Capture the cell that displays the provided text and extract its (X, Y) central coordinate. 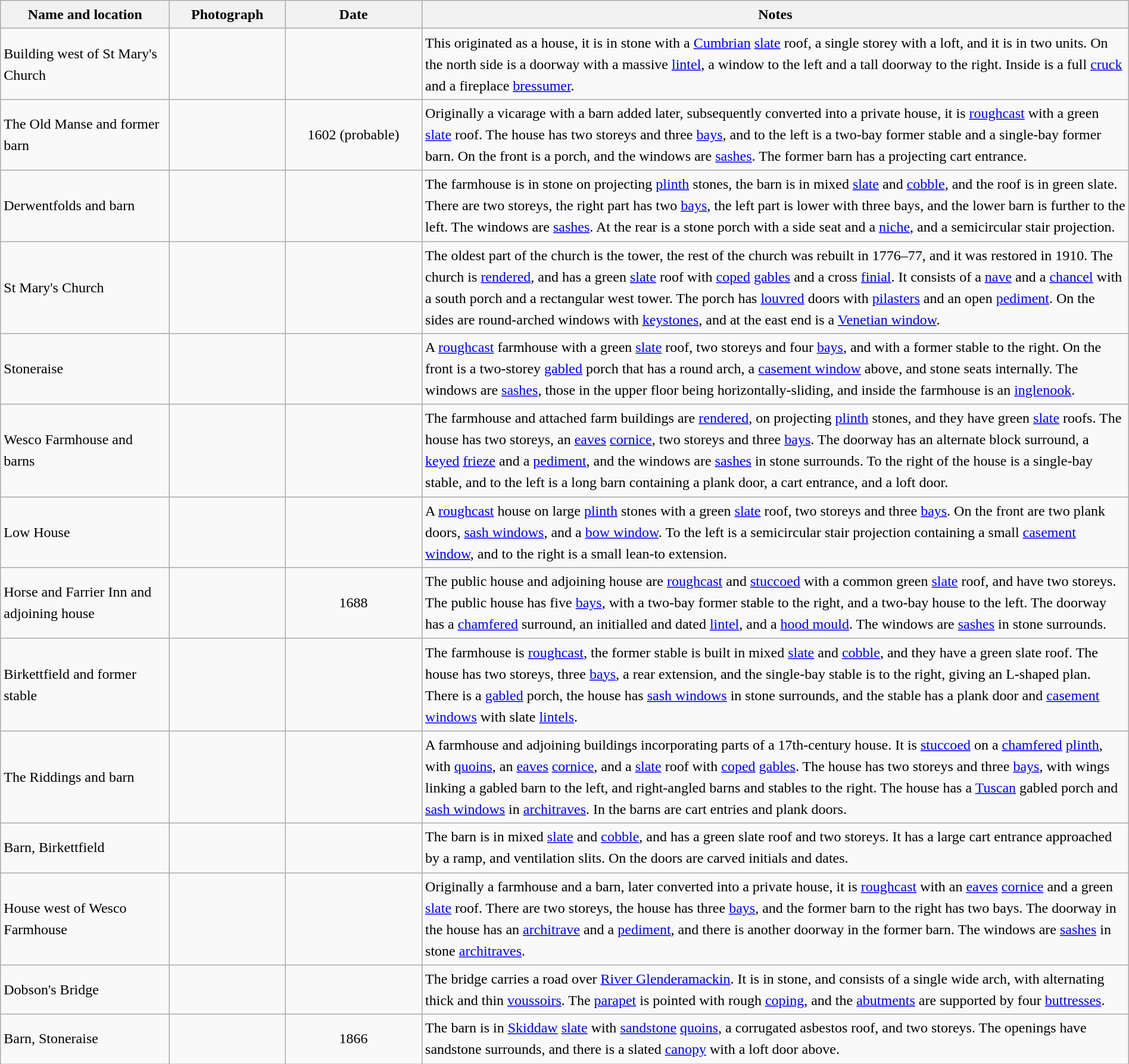
Name and location (85, 14)
Notes (775, 14)
Barn, Birkettfield (85, 848)
Horse and Farrier Inn and adjoining house (85, 603)
1602 (probable) (354, 135)
1688 (354, 603)
The Riddings and barn (85, 776)
Birkettfield and former stable (85, 685)
Photograph (227, 14)
Stoneraise (85, 369)
St Mary's Church (85, 287)
Wesco Farmhouse and barns (85, 450)
The Old Manse and former barn (85, 135)
House west of Wesco Farmhouse (85, 919)
Derwentfolds and barn (85, 206)
1866 (354, 1040)
Low House (85, 532)
Building west of St Mary's Church (85, 64)
Date (354, 14)
Barn, Stoneraise (85, 1040)
Dobson's Bridge (85, 990)
